Scan for the cell matching the given text and deliver its (x, y) coordinate at center. 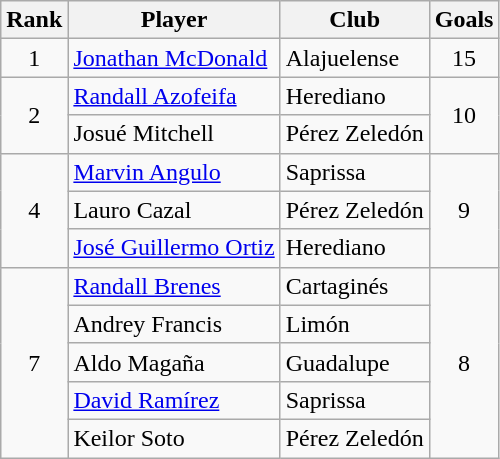
José Guillermo Ortiz (174, 248)
10 (464, 115)
Andrey Francis (174, 324)
Lauro Cazal (174, 210)
Marvin Angulo (174, 172)
Randall Azofeifa (174, 96)
Player (174, 20)
Limón (354, 324)
Cartaginés (354, 286)
Rank (34, 20)
Alajuelense (354, 58)
Randall Brenes (174, 286)
8 (464, 362)
Keilor Soto (174, 438)
4 (34, 210)
1 (34, 58)
Josué Mitchell (174, 134)
15 (464, 58)
David Ramírez (174, 400)
9 (464, 210)
7 (34, 362)
Guadalupe (354, 362)
Aldo Magaña (174, 362)
Club (354, 20)
2 (34, 115)
Jonathan McDonald (174, 58)
Goals (464, 20)
